Return [X, Y] of the center of cell containing provided text 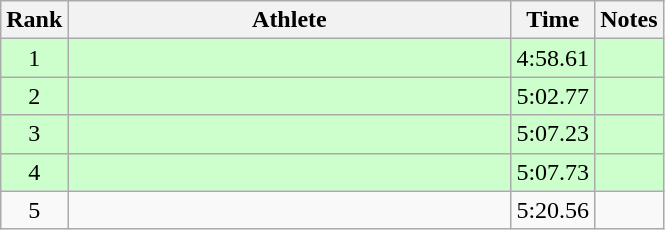
Time [553, 20]
5:02.77 [553, 96]
2 [34, 96]
Athlete [290, 20]
4:58.61 [553, 58]
Notes [629, 20]
1 [34, 58]
5:07.23 [553, 134]
4 [34, 172]
5 [34, 210]
3 [34, 134]
5:20.56 [553, 210]
Rank [34, 20]
5:07.73 [553, 172]
